Find where the given text appears and provide that cell's center as (X, Y) coordinate. 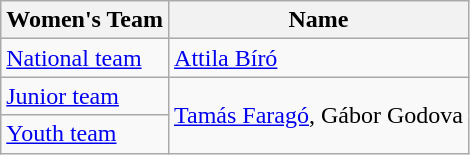
Junior team (85, 96)
Attila Bíró (319, 58)
National team (85, 58)
Name (319, 20)
Tamás Faragó, Gábor Godova (319, 115)
Youth team (85, 134)
Women's Team (85, 20)
